Search for the cell housing the specified text and yield its (x, y) center coordinate. 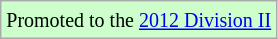
Promoted to the 2012 Division II (139, 20)
